Extract the [x, y] coordinate from the center of the cell holding the provided text.  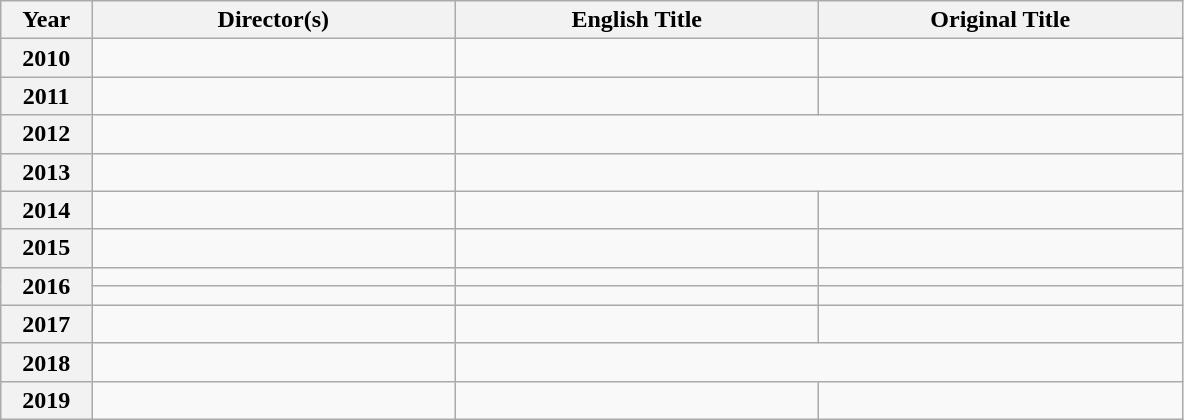
2011 [46, 96]
2015 [46, 248]
2012 [46, 134]
English Title [636, 20]
2017 [46, 324]
Original Title [1000, 20]
Director(s) [274, 20]
2019 [46, 400]
2014 [46, 210]
Year [46, 20]
2010 [46, 58]
2013 [46, 172]
2016 [46, 286]
2018 [46, 362]
